Locate the cell with the specified text and output its [x, y] center coordinate. 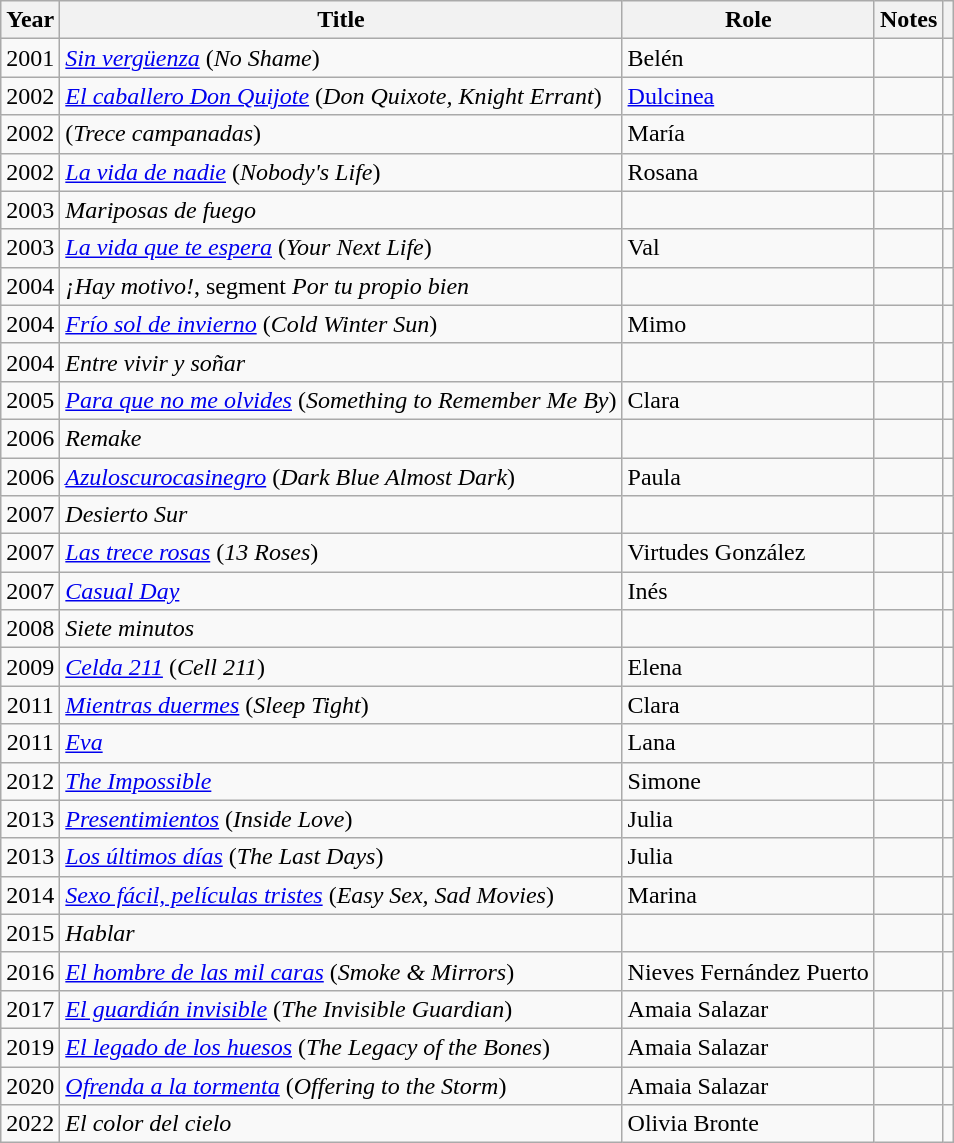
2008 [30, 629]
El legado de los huesos (The Legacy of the Bones) [341, 1047]
2001 [30, 58]
Mimo [748, 324]
El hombre de las mil caras (Smoke & Mirrors) [341, 971]
Title [341, 20]
Rosana [748, 172]
Dulcinea [748, 96]
El caballero Don Quijote (Don Quixote, Knight Errant) [341, 96]
2014 [30, 895]
2016 [30, 971]
Eva [341, 743]
Val [748, 248]
Simone [748, 781]
Notes [908, 20]
Azuloscurocasinegro (Dark Blue Almost Dark) [341, 477]
2017 [30, 1009]
2022 [30, 1124]
Belén [748, 58]
¡Hay motivo!, segment Por tu propio bien [341, 286]
(Trece campanadas) [341, 134]
Desierto Sur [341, 515]
Entre vivir y soñar [341, 362]
2020 [30, 1085]
Hablar [341, 933]
María [748, 134]
2015 [30, 933]
Ofrenda a la tormenta (Offering to the Storm) [341, 1085]
Year [30, 20]
Paula [748, 477]
Nieves Fernández Puerto [748, 971]
Casual Day [341, 591]
La vida de nadie (Nobody's Life) [341, 172]
Los últimos días (The Last Days) [341, 857]
2019 [30, 1047]
Para que no me olvides (Something to Remember Me By) [341, 400]
Presentimientos (Inside Love) [341, 819]
Mariposas de fuego [341, 210]
Lana [748, 743]
Role [748, 20]
El guardián invisible (The Invisible Guardian) [341, 1009]
2012 [30, 781]
The Impossible [341, 781]
Inés [748, 591]
El color del cielo [341, 1124]
Sin vergüenza (No Shame) [341, 58]
Virtudes González [748, 553]
Marina [748, 895]
2009 [30, 667]
Siete minutos [341, 629]
La vida que te espera (Your Next Life) [341, 248]
2005 [30, 400]
Mientras duermes (Sleep Tight) [341, 705]
Sexo fácil, películas tristes (Easy Sex, Sad Movies) [341, 895]
Remake [341, 438]
Elena [748, 667]
Frío sol de invierno (Cold Winter Sun) [341, 324]
Celda 211 (Cell 211) [341, 667]
Olivia Bronte [748, 1124]
Las trece rosas (13 Roses) [341, 553]
